Find where the given text appears and provide that cell's center as [X, Y] coordinate. 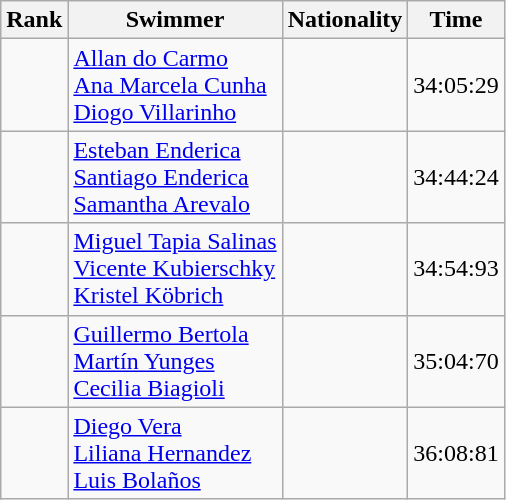
Rank [34, 20]
Diego Vera Liliana Hernandez Luis Bolaños [175, 453]
Allan do Carmo Ana Marcela Cunha Diogo Villarinho [175, 85]
Time [456, 20]
Swimmer [175, 20]
34:54:93 [456, 269]
Guillermo Bertola Martín Yunges Cecilia Biagioli [175, 361]
Esteban Enderica Santiago Enderica Samantha Arevalo [175, 177]
34:44:24 [456, 177]
36:08:81 [456, 453]
35:04:70 [456, 361]
34:05:29 [456, 85]
Miguel Tapia Salinas Vicente Kubierschky Kristel Köbrich [175, 269]
Nationality [345, 20]
